Detect which cell encompasses the target text, then output its (X, Y) center coordinate. 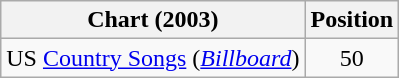
50 (352, 58)
Position (352, 20)
US Country Songs (Billboard) (153, 58)
Chart (2003) (153, 20)
